From the cell containing the given text, extract its center point as [X, Y] coordinate. 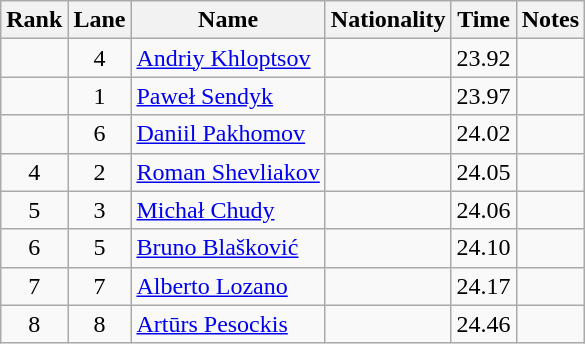
Daniil Pakhomov [228, 134]
2 [100, 172]
Notes [550, 20]
Time [484, 20]
Michał Chudy [228, 210]
Andriy Khloptsov [228, 58]
24.10 [484, 248]
24.06 [484, 210]
24.17 [484, 286]
Paweł Sendyk [228, 96]
Alberto Lozano [228, 286]
Lane [100, 20]
Roman Shevliakov [228, 172]
Artūrs Pesockis [228, 324]
23.97 [484, 96]
3 [100, 210]
24.05 [484, 172]
24.46 [484, 324]
23.92 [484, 58]
Nationality [388, 20]
1 [100, 96]
Bruno Blašković [228, 248]
Name [228, 20]
24.02 [484, 134]
Rank [34, 20]
